Extract the (X, Y) coordinate from the center of the cell holding the provided text.  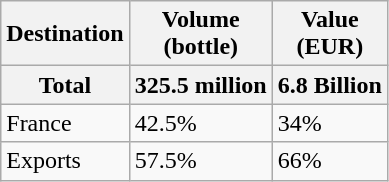
Destination (65, 34)
France (65, 123)
Volume(bottle) (200, 34)
6.8 Billion (330, 85)
Total (65, 85)
57.5% (200, 161)
34% (330, 123)
42.5% (200, 123)
325.5 million (200, 85)
Value(EUR) (330, 34)
Exports (65, 161)
66% (330, 161)
